Scan for the cell matching the given text and deliver its (x, y) coordinate at center. 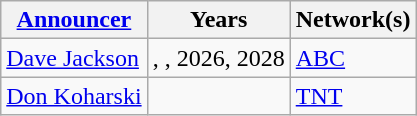
, , 2026, 2028 (218, 58)
ABC (353, 58)
Dave Jackson (74, 58)
Don Koharski (74, 96)
Network(s) (353, 20)
Announcer (74, 20)
TNT (353, 96)
Years (218, 20)
